Determine the (x, y) coordinate at the center of the cell enclosing the given text.  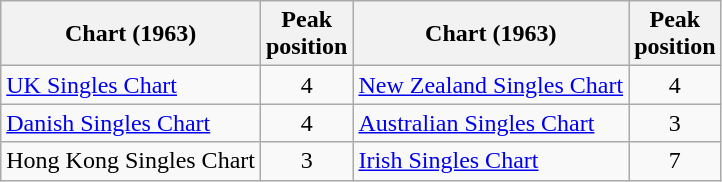
Hong Kong Singles Chart (131, 161)
New Zealand Singles Chart (491, 85)
7 (675, 161)
Danish Singles Chart (131, 123)
Australian Singles Chart (491, 123)
UK Singles Chart (131, 85)
Irish Singles Chart (491, 161)
